Pinpoint the cell where the given text exists, returning its (X, Y) midpoint coordinate. 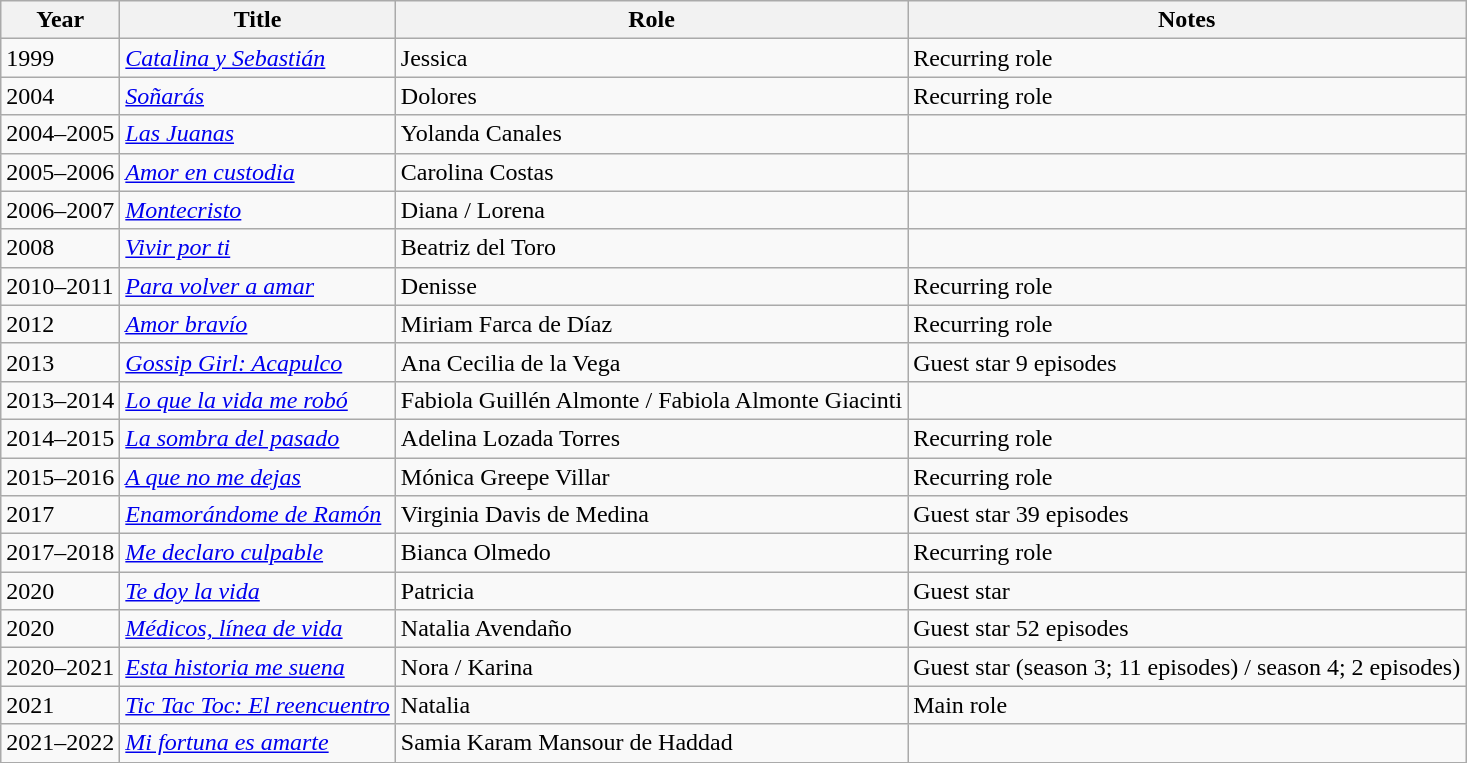
Lo que la vida me robó (258, 400)
2015–2016 (60, 477)
Role (651, 20)
Samia Karam Mansour de Haddad (651, 743)
Patricia (651, 591)
Guest star 39 episodes (1187, 515)
Catalina y Sebastián (258, 58)
2012 (60, 324)
Para volver a amar (258, 286)
Médicos, línea de vida (258, 629)
Denisse (651, 286)
Main role (1187, 705)
2004 (60, 96)
Dolores (651, 96)
Soñarás (258, 96)
Title (258, 20)
Miriam Farca de Díaz (651, 324)
Las Juanas (258, 134)
2021 (60, 705)
Mónica Greepe Villar (651, 477)
Carolina Costas (651, 172)
Natalia Avendaño (651, 629)
2014–2015 (60, 438)
Notes (1187, 20)
La sombra del pasado (258, 438)
Guest star 52 episodes (1187, 629)
Esta historia me suena (258, 667)
Guest star (1187, 591)
Gossip Girl: Acapulco (258, 362)
2013 (60, 362)
Virginia Davis de Medina (651, 515)
2008 (60, 248)
Te doy la vida (258, 591)
Year (60, 20)
Nora / Karina (651, 667)
Guest star 9 episodes (1187, 362)
2010–2011 (60, 286)
Natalia (651, 705)
Ana Cecilia de la Vega (651, 362)
Beatriz del Toro (651, 248)
Yolanda Canales (651, 134)
Vivir por ti (258, 248)
Amor bravío (258, 324)
Jessica (651, 58)
2021–2022 (60, 743)
Amor en custodia (258, 172)
Me declaro culpable (258, 553)
A que no me dejas (258, 477)
Mi fortuna es amarte (258, 743)
2005–2006 (60, 172)
Enamorándome de Ramón (258, 515)
Adelina Lozada Torres (651, 438)
2006–2007 (60, 210)
Tic Tac Toc: El reencuentro (258, 705)
Diana / Lorena (651, 210)
Bianca Olmedo (651, 553)
2017–2018 (60, 553)
2020–2021 (60, 667)
2017 (60, 515)
Guest star (season 3; 11 episodes) / season 4; 2 episodes) (1187, 667)
1999 (60, 58)
2013–2014 (60, 400)
Fabiola Guillén Almonte / Fabiola Almonte Giacinti (651, 400)
Montecristo (258, 210)
2004–2005 (60, 134)
